Search for the cell housing the specified text and yield its (X, Y) center coordinate. 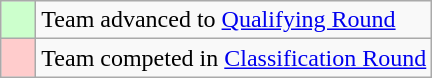
Team competed in Classification Round (234, 58)
Team advanced to Qualifying Round (234, 20)
